Search for the cell housing the specified text and yield its [X, Y] center coordinate. 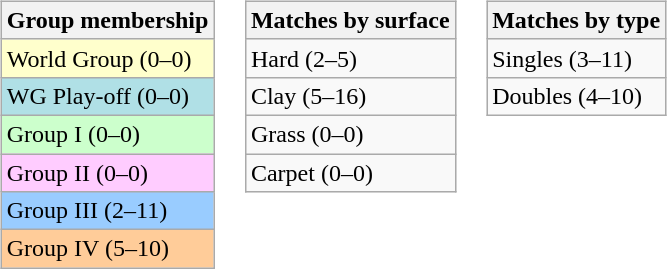
Matches by type [576, 20]
Group IV (5–10) [108, 249]
Group III (2–11) [108, 211]
Hard (2–5) [350, 58]
Singles (3–11) [576, 58]
WG Play-off (0–0) [108, 96]
Doubles (4–10) [576, 96]
Carpet (0–0) [350, 173]
Matches by surface [350, 20]
Clay (5–16) [350, 96]
Group II (0–0) [108, 173]
World Group (0–0) [108, 58]
Group I (0–0) [108, 134]
Grass (0–0) [350, 134]
Group membership [108, 20]
